Search for the cell housing the specified text and yield its (x, y) center coordinate. 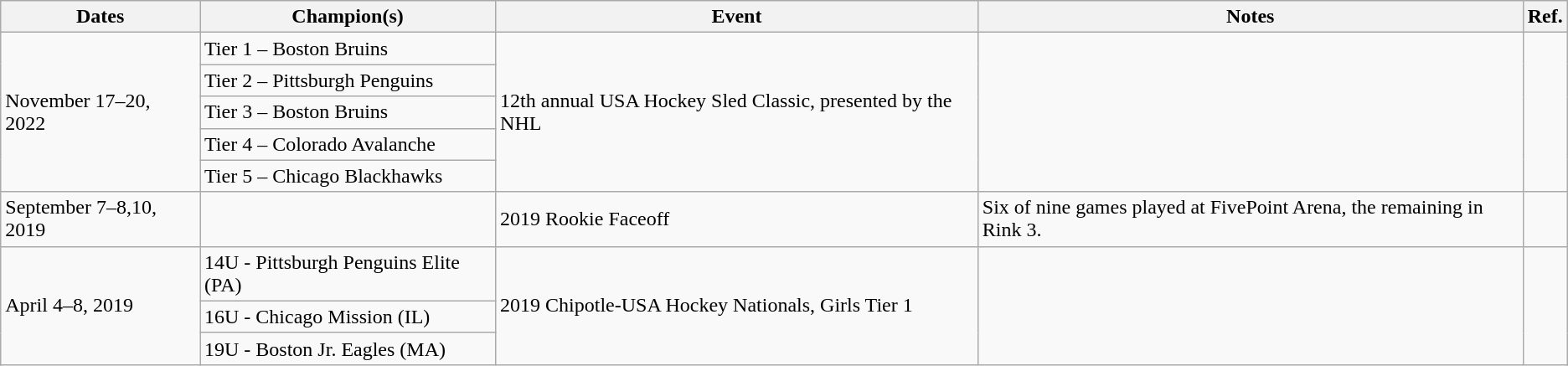
November 17–20, 2022 (101, 112)
14U - Pittsburgh Penguins Elite (PA) (347, 273)
Tier 5 – Chicago Blackhawks (347, 176)
Ref. (1545, 17)
19U - Boston Jr. Eagles (MA) (347, 348)
Tier 2 – Pittsburgh Penguins (347, 80)
Tier 1 – Boston Bruins (347, 49)
12th annual USA Hockey Sled Classic, presented by the NHL (737, 112)
Champion(s) (347, 17)
16U - Chicago Mission (IL) (347, 317)
Tier 4 – Colorado Avalanche (347, 144)
Notes (1250, 17)
September 7–8,10, 2019 (101, 219)
Dates (101, 17)
Six of nine games played at FivePoint Arena, the remaining in Rink 3. (1250, 219)
Event (737, 17)
April 4–8, 2019 (101, 305)
2019 Rookie Faceoff (737, 219)
Tier 3 – Boston Bruins (347, 112)
2019 Chipotle-USA Hockey Nationals, Girls Tier 1 (737, 305)
